Provide the (X, Y) coordinate of the cell's center where the given text is located.  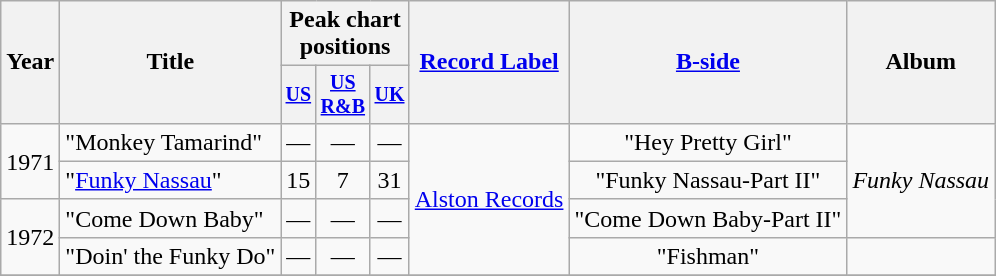
Peak chartpositions (345, 34)
7 (343, 180)
US (298, 94)
1972 (30, 237)
"Funky Nassau-Part II" (708, 180)
"Monkey Tamarind" (170, 142)
B-side (708, 62)
Year (30, 62)
"Fishman" (708, 256)
"Hey Pretty Girl" (708, 142)
"Doin' the Funky Do" (170, 256)
"Funky Nassau" (170, 180)
Album (921, 62)
USR&B (343, 94)
Alston Records (489, 199)
UK (390, 94)
Title (170, 62)
"Come Down Baby-Part II" (708, 218)
Funky Nassau (921, 180)
1971 (30, 161)
Record Label (489, 62)
31 (390, 180)
"Come Down Baby" (170, 218)
15 (298, 180)
